Return the [X, Y] coordinate for the center point of the cell that contains the specified text.  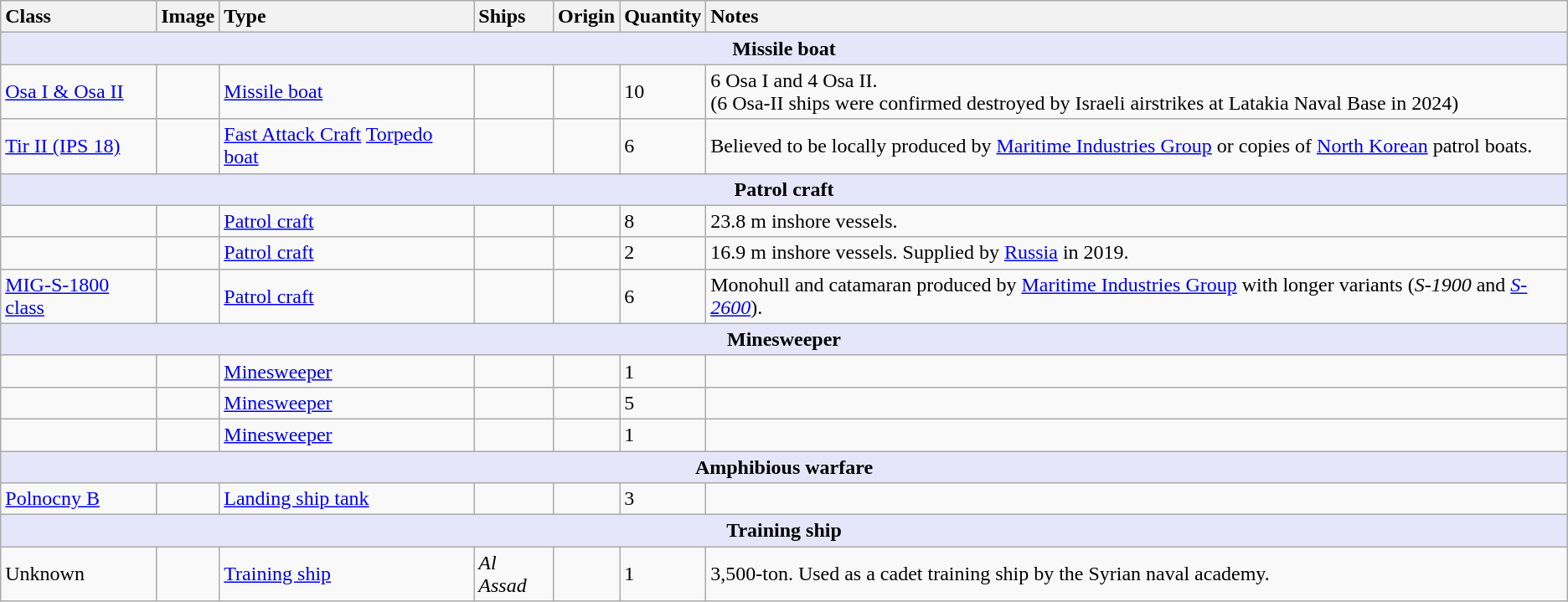
3,500-ton. Used as a cadet training ship by the Syrian naval academy. [1137, 574]
Quantity [663, 17]
3 [663, 499]
Landing ship tank [347, 499]
8 [663, 221]
Fast Attack Craft Torpedo boat [347, 146]
Polnocny B [79, 499]
Al Assad [514, 574]
Origin [586, 17]
5 [663, 403]
Image [188, 17]
2 [663, 253]
Monohull and catamaran produced by Maritime Industries Group with longer variants (S-1900 and S-2600). [1137, 296]
23.8 m inshore vessels. [1137, 221]
16.9 m inshore vessels. Supplied by Russia in 2019. [1137, 253]
Tir II (IPS 18) [79, 146]
6 Osa I and 4 Osa II.(6 Osa-II ships were confirmed destroyed by Israeli airstrikes at Latakia Naval Base in 2024) [1137, 92]
10 [663, 92]
Class [79, 17]
Unknown [79, 574]
Notes [1137, 17]
Believed to be locally produced by Maritime Industries Group or copies of North Korean patrol boats. [1137, 146]
Ships [514, 17]
Type [347, 17]
MIG-S-1800 class [79, 296]
Osa I & Osa II [79, 92]
Amphibious warfare [784, 466]
